From the cell containing the given text, extract its center point as [x, y] coordinate. 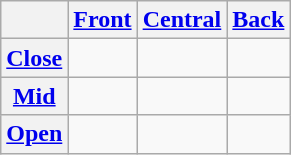
Front [102, 20]
Close [34, 58]
Central [182, 20]
Back [258, 20]
Mid [34, 96]
Open [34, 134]
